Return the (x, y) coordinate for the center point of the cell that contains the specified text.  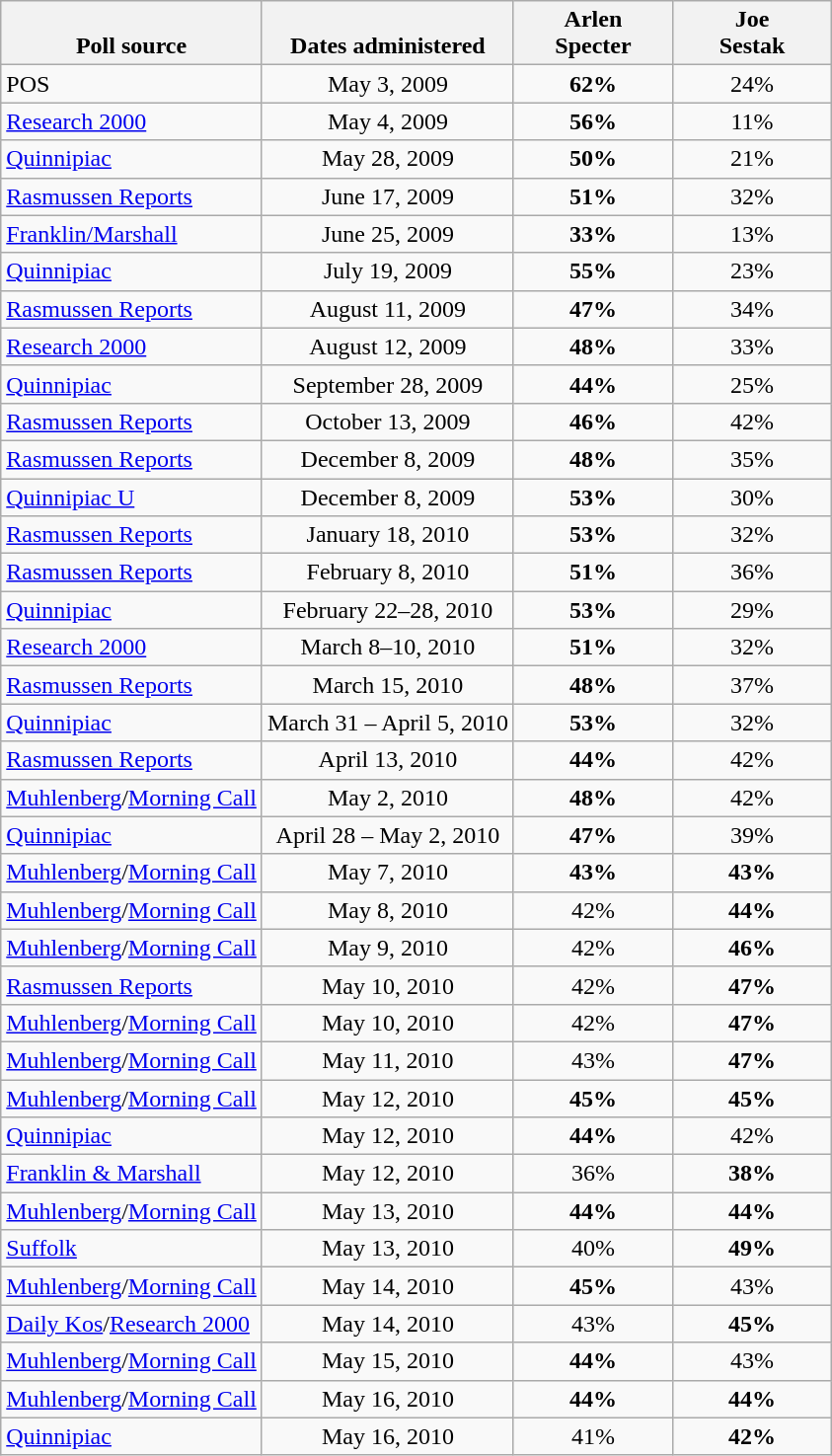
May 4, 2009 (387, 121)
62% (592, 84)
May 7, 2010 (387, 873)
April 13, 2010 (387, 760)
May 28, 2009 (387, 159)
41% (592, 1436)
May 8, 2010 (387, 910)
24% (752, 84)
May 3, 2009 (387, 84)
May 15, 2010 (387, 1361)
ArlenSpecter (592, 34)
49% (752, 1249)
21% (752, 159)
25% (752, 384)
38% (752, 1174)
30% (752, 497)
29% (752, 610)
June 25, 2009 (387, 234)
40% (592, 1249)
11% (752, 121)
37% (752, 685)
February 22–28, 2010 (387, 610)
39% (752, 835)
May 11, 2010 (387, 1060)
Franklin & Marshall (132, 1174)
50% (592, 159)
July 19, 2009 (387, 271)
35% (752, 459)
55% (592, 271)
Dates administered (387, 34)
Daily Kos/Research 2000 (132, 1324)
October 13, 2009 (387, 421)
Franklin/Marshall (132, 234)
April 28 – May 2, 2010 (387, 835)
May 9, 2010 (387, 948)
34% (752, 309)
Quinnipiac U (132, 497)
March 8–10, 2010 (387, 648)
POS (132, 84)
March 31 – April 5, 2010 (387, 723)
September 28, 2009 (387, 384)
August 11, 2009 (387, 309)
February 8, 2010 (387, 573)
Suffolk (132, 1249)
Poll source (132, 34)
June 17, 2009 (387, 196)
23% (752, 271)
JoeSestak (752, 34)
56% (592, 121)
May 2, 2010 (387, 798)
March 15, 2010 (387, 685)
August 12, 2009 (387, 346)
13% (752, 234)
January 18, 2010 (387, 535)
